Provide the [x, y] coordinate of the cell's center where the given text is located.  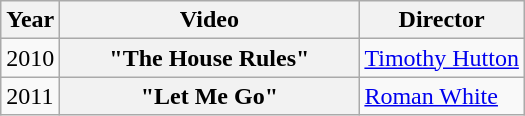
Year [30, 20]
2011 [30, 96]
Director [442, 20]
2010 [30, 58]
Roman White [442, 96]
Timothy Hutton [442, 58]
"Let Me Go" [210, 96]
Video [210, 20]
"The House Rules" [210, 58]
